Determine the [X, Y] coordinate at the center of the cell enclosing the given text.  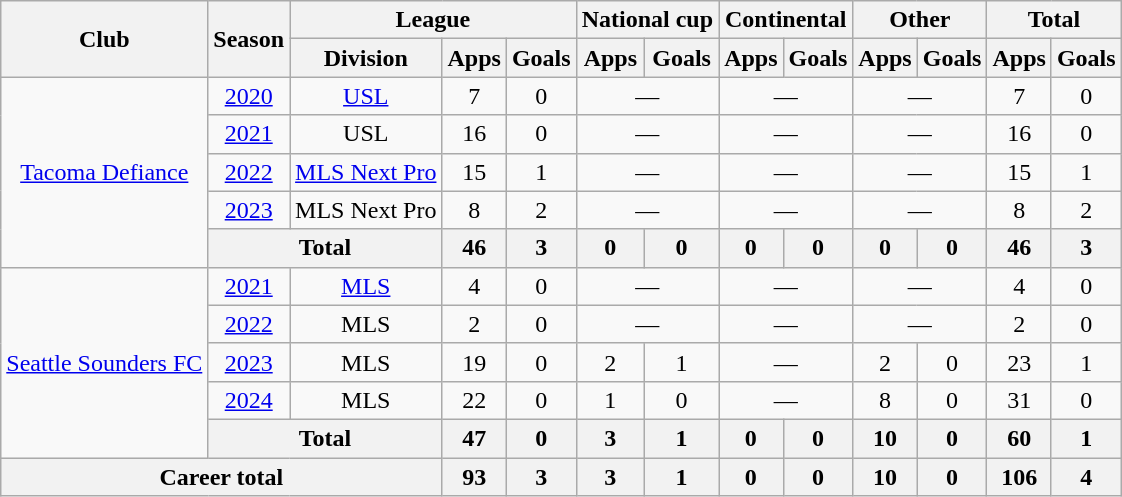
2024 [249, 400]
22 [474, 400]
Seattle Sounders FC [104, 362]
2020 [249, 96]
106 [1019, 477]
31 [1019, 400]
Tacoma Defiance [104, 172]
Division [366, 58]
League [434, 20]
60 [1019, 438]
Continental [786, 20]
Other [920, 20]
47 [474, 438]
Career total [222, 477]
19 [474, 362]
93 [474, 477]
23 [1019, 362]
Season [249, 39]
National cup [647, 20]
Club [104, 39]
